Return the (x, y) coordinate for the center point of the cell that contains the specified text.  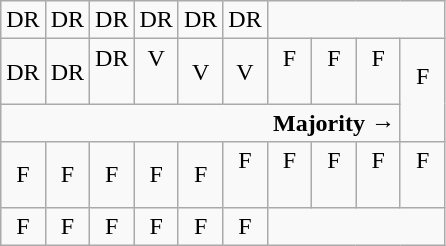
Majority → (201, 123)
